Scan for the cell matching the given text and deliver its [X, Y] coordinate at center. 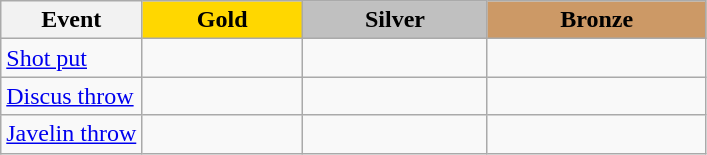
Event [72, 20]
Gold [222, 20]
Discus throw [72, 96]
Bronze [596, 20]
Silver [396, 20]
Shot put [72, 58]
Javelin throw [72, 134]
